For the text-containing cell, return its midpoint in (x, y) coordinate format. 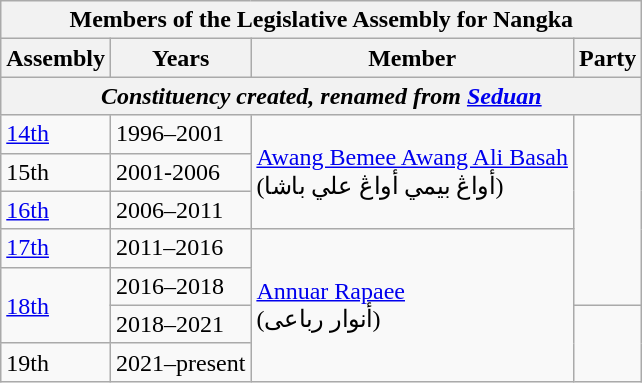
Awang Bemee Awang Ali Basah (أواڠ بيمي أواڠ علي باشا) (412, 172)
15th (56, 172)
Years (180, 58)
1996–2001 (180, 134)
17th (56, 248)
16th (56, 210)
Assembly (56, 58)
Constituency created, renamed from Seduan (322, 96)
2016–2018 (180, 286)
2006–2011 (180, 210)
Party (607, 58)
2021–present (180, 362)
14th (56, 134)
18th (56, 305)
19th (56, 362)
Annuar Rapaee (أنوار رباعى) (412, 305)
2001-2006 (180, 172)
Member (412, 58)
2018–2021 (180, 324)
Members of the Legislative Assembly for Nangka (322, 20)
2011–2016 (180, 248)
